Provide the [X, Y] coordinate of the cell's center where the given text is located.  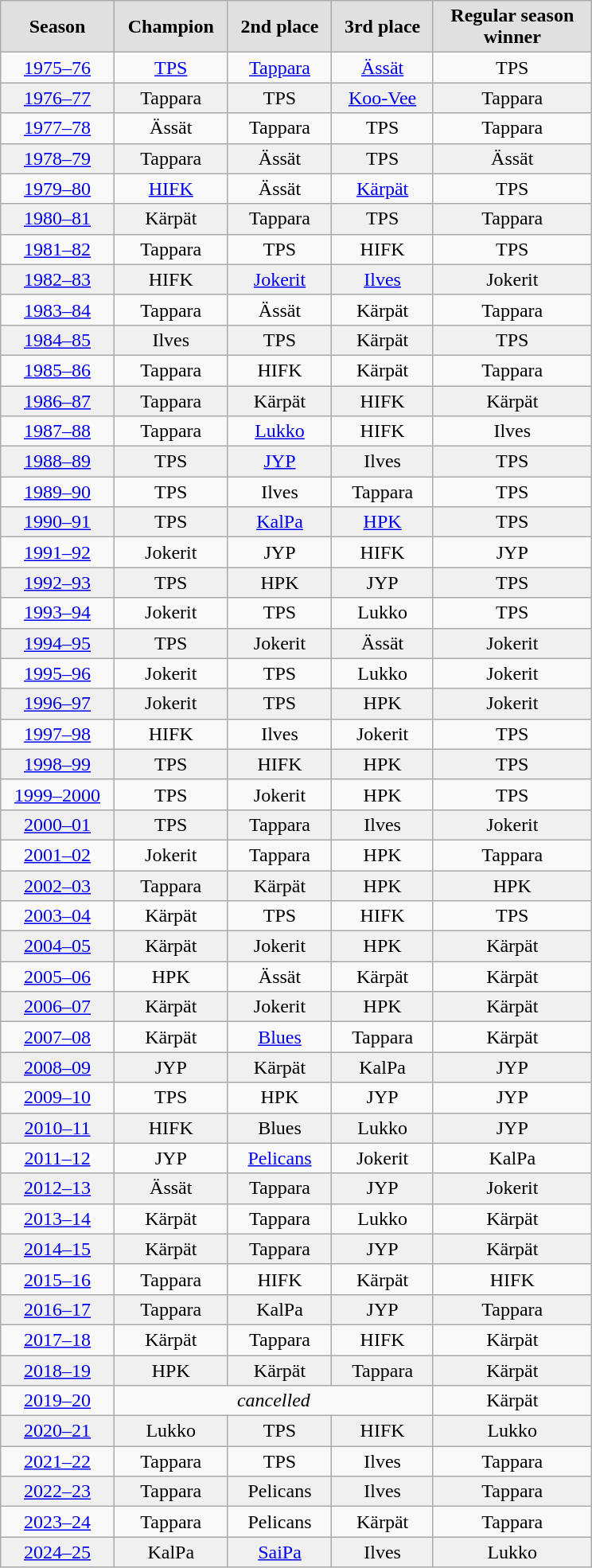
1976–77 [57, 98]
1977–78 [57, 128]
2019–20 [57, 1401]
2020–21 [57, 1431]
1999–2000 [57, 794]
1978–79 [57, 158]
1983–84 [57, 310]
1990–91 [57, 522]
2003–04 [57, 916]
2nd place [280, 27]
Koo-Vee [382, 98]
1988–89 [57, 462]
2006–07 [57, 1007]
2011–12 [57, 1158]
1991–92 [57, 552]
1981–82 [57, 249]
2018–19 [57, 1370]
2009–10 [57, 1098]
1989–90 [57, 492]
2004–05 [57, 946]
1982–83 [57, 279]
2000–01 [57, 825]
Champion [170, 27]
2005–06 [57, 977]
2002–03 [57, 886]
Season [57, 27]
2017–18 [57, 1340]
2007–08 [57, 1037]
1995–96 [57, 673]
1987–88 [57, 431]
1986–87 [57, 400]
1993–94 [57, 613]
SaiPa [280, 1552]
1975–76 [57, 68]
2001–02 [57, 855]
2016–17 [57, 1309]
3rd place [382, 27]
cancelled [274, 1401]
1985–86 [57, 370]
2022–23 [57, 1492]
2023–24 [57, 1522]
Regular seasonwinner [512, 27]
1998–99 [57, 764]
1980–81 [57, 219]
2014–15 [57, 1249]
2024–25 [57, 1552]
2010–11 [57, 1128]
1979–80 [57, 189]
2021–22 [57, 1461]
2008–09 [57, 1067]
2013–14 [57, 1219]
2015–16 [57, 1279]
1992–93 [57, 583]
1996–97 [57, 704]
1984–85 [57, 340]
1994–95 [57, 643]
2012–13 [57, 1188]
1997–98 [57, 734]
